Search for the cell housing the specified text and yield its (x, y) center coordinate. 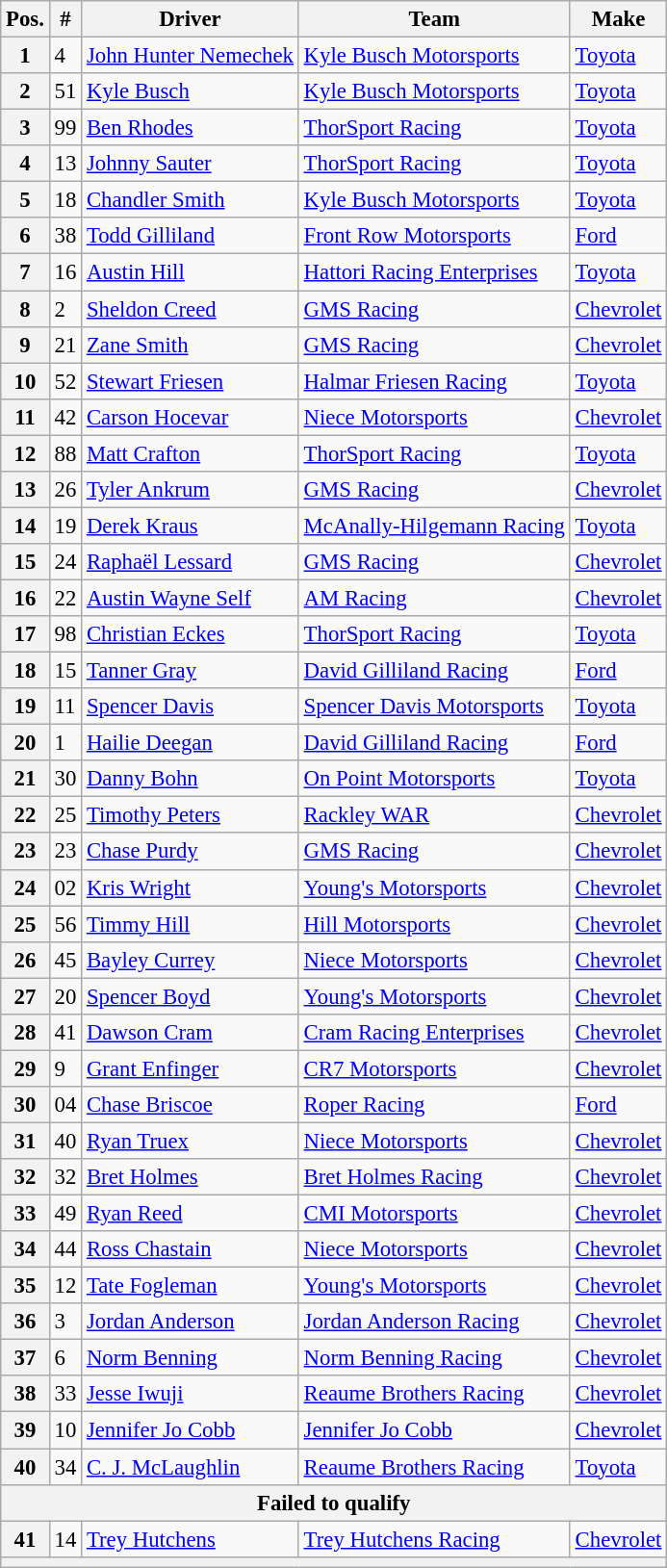
Austin Wayne Self (191, 598)
7 (25, 272)
Spencer Boyd (191, 996)
Kris Wright (191, 887)
36 (25, 1322)
Tanner Gray (191, 671)
Hill Motorsports (434, 924)
Todd Gilliland (191, 236)
Chase Purdy (191, 852)
04 (65, 1105)
29 (25, 1068)
44 (65, 1249)
Tyler Ankrum (191, 490)
Norm Benning Racing (434, 1358)
Ben Rhodes (191, 128)
Team (434, 19)
Hailie Deegan (191, 743)
CMI Motorsports (434, 1214)
37 (25, 1358)
56 (65, 924)
Johnny Sauter (191, 164)
Spencer Davis (191, 707)
Roper Racing (434, 1105)
52 (65, 381)
27 (25, 996)
On Point Motorsports (434, 779)
Carson Hocevar (191, 417)
Jordan Anderson (191, 1322)
Timmy Hill (191, 924)
Timothy Peters (191, 815)
Jesse Iwuji (191, 1395)
# (65, 19)
Raphaël Lessard (191, 562)
Chandler Smith (191, 200)
Christian Eckes (191, 634)
Norm Benning (191, 1358)
Derek Kraus (191, 526)
Pos. (25, 19)
Kyle Busch (191, 91)
John Hunter Nemechek (191, 56)
31 (25, 1141)
39 (25, 1430)
Grant Enfinger (191, 1068)
Bret Holmes (191, 1177)
5 (25, 200)
02 (65, 887)
Tate Fogleman (191, 1286)
Zane Smith (191, 345)
AM Racing (434, 598)
Matt Crafton (191, 453)
Trey Hutchens Racing (434, 1539)
McAnally-Hilgemann Racing (434, 526)
Austin Hill (191, 272)
Sheldon Creed (191, 309)
Trey Hutchens (191, 1539)
CR7 Motorsports (434, 1068)
28 (25, 1033)
49 (65, 1214)
51 (65, 91)
C. J. McLaughlin (191, 1467)
35 (25, 1286)
Chase Briscoe (191, 1105)
Bret Holmes Racing (434, 1177)
Front Row Motorsports (434, 236)
Rackley WAR (434, 815)
Make (618, 19)
Stewart Friesen (191, 381)
Hattori Racing Enterprises (434, 272)
Dawson Cram (191, 1033)
Failed to qualify (334, 1503)
88 (65, 453)
8 (25, 309)
Danny Bohn (191, 779)
42 (65, 417)
45 (65, 960)
Bayley Currey (191, 960)
98 (65, 634)
17 (25, 634)
Ross Chastain (191, 1249)
Cram Racing Enterprises (434, 1033)
Driver (191, 19)
Ryan Reed (191, 1214)
Ryan Truex (191, 1141)
Halmar Friesen Racing (434, 381)
Spencer Davis Motorsports (434, 707)
Jordan Anderson Racing (434, 1322)
99 (65, 128)
